Provide the (x, y) coordinate of the cell's center where the given text is located.  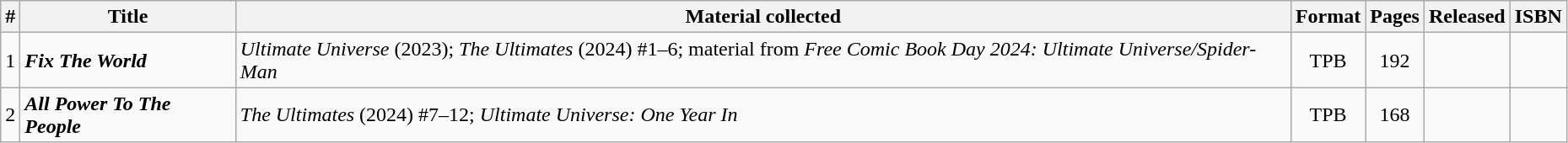
2 (10, 114)
Released (1467, 17)
Ultimate Universe (2023); The Ultimates (2024) #1–6; material from Free Comic Book Day 2024: Ultimate Universe/Spider-Man (762, 61)
Fix The World (128, 61)
192 (1395, 61)
All Power To The People (128, 114)
The Ultimates (2024) #7–12; Ultimate Universe: One Year In (762, 114)
1 (10, 61)
Title (128, 17)
# (10, 17)
Pages (1395, 17)
ISBN (1538, 17)
Format (1328, 17)
168 (1395, 114)
Material collected (762, 17)
